Return [X, Y] of the center of cell containing provided text 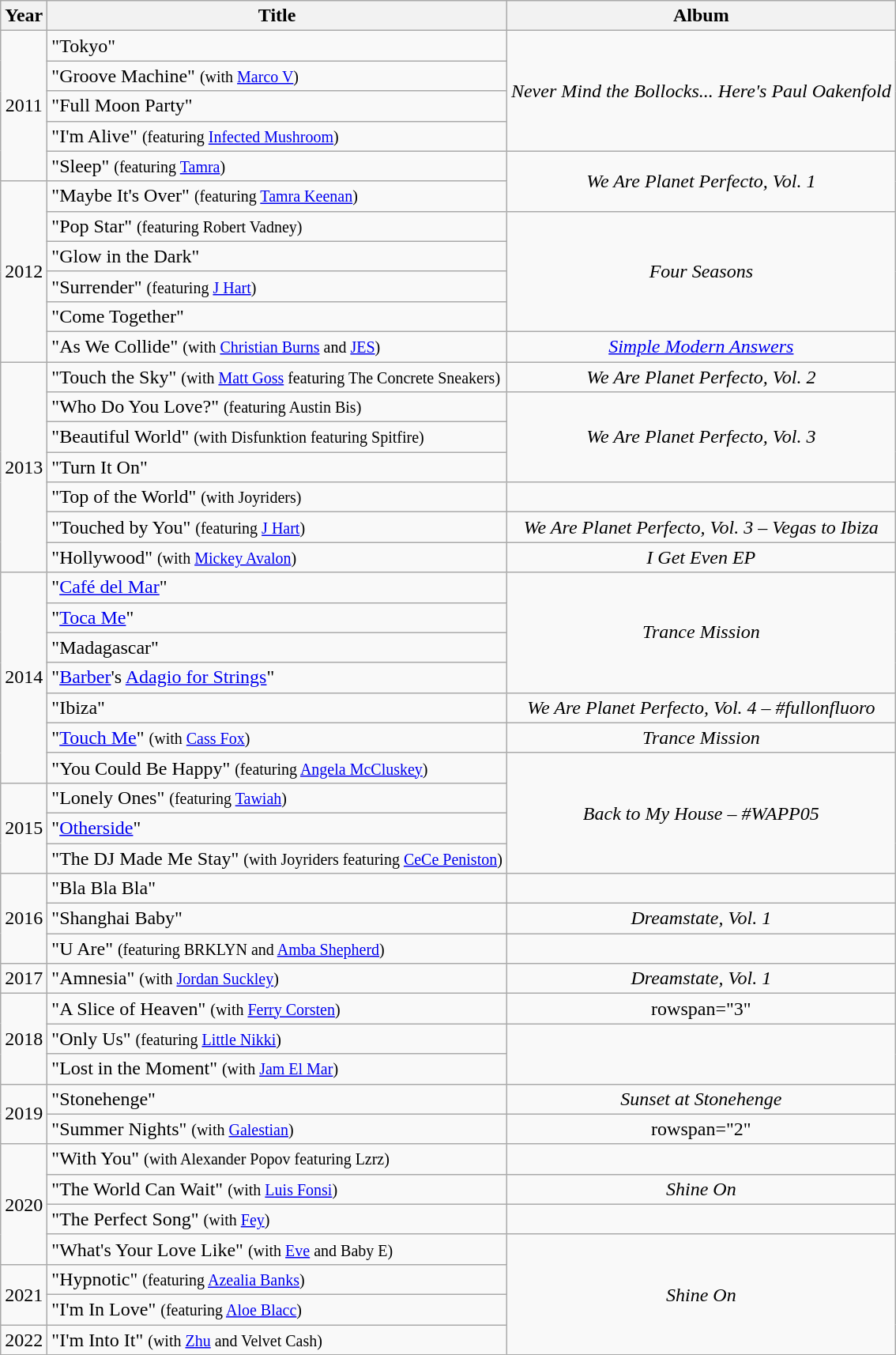
2013 [24, 467]
Simple Modern Answers [701, 346]
2011 [24, 106]
"Amnesia" (with Jordan Suckley) [277, 979]
We Are Planet Perfecto, Vol. 3 [701, 437]
"Stonehenge" [277, 1099]
"Shanghai Baby" [277, 919]
"Come Together" [277, 316]
"Maybe It's Over" (featuring Tamra Keenan) [277, 196]
"Touch Me" (with Cass Fox) [277, 738]
"Ibiza" [277, 708]
2018 [24, 1039]
2019 [24, 1114]
rowspan="2" [701, 1129]
"Only Us" (featuring Little Nikki) [277, 1039]
"Otherside" [277, 828]
Back to My House – #WAPP05 [701, 813]
"The World Can Wait" (with Luis Fonsi) [277, 1189]
2020 [24, 1204]
We Are Planet Perfecto, Vol. 2 [701, 377]
"U Are" (featuring BRKLYN and Amba Shepherd) [277, 949]
"I'm Into It" (with Zhu and Velvet Cash) [277, 1340]
2012 [24, 271]
"Top of the World" (with Joyriders) [277, 497]
"Café del Mar" [277, 587]
"With You" (with Alexander Popov featuring Lzrz) [277, 1159]
"Groove Machine" (with Marco V) [277, 76]
"Toca Me" [277, 617]
Sunset at Stonehenge [701, 1099]
"Touched by You" (featuring J Hart) [277, 527]
"Lost in the Moment" (with Jam El Mar) [277, 1069]
"Who Do You Love?" (featuring Austin Bis) [277, 407]
"Turn It On" [277, 467]
"Pop Star" (featuring Robert Vadney) [277, 226]
"Summer Nights" (with Galestian) [277, 1129]
"Touch the Sky" (with Matt Goss featuring The Concrete Sneakers) [277, 377]
"Beautiful World" (with Disfunktion featuring Spitfire) [277, 437]
Title [277, 16]
"Lonely Ones" (featuring Tawiah) [277, 798]
We Are Planet Perfecto, Vol. 4 – #fullonfluoro [701, 708]
Never Mind the Bollocks... Here's Paul Oakenfold [701, 91]
"The DJ Made Me Stay" (with Joyriders featuring CeCe Peniston) [277, 858]
Album [701, 16]
"Barber's Adagio for Strings" [277, 677]
"Bla Bla Bla" [277, 889]
We Are Planet Perfecto, Vol. 1 [701, 181]
"Hypnotic" (featuring Azealia Banks) [277, 1279]
"Madagascar" [277, 647]
"You Could Be Happy" (featuring Angela McCluskey) [277, 768]
"I'm In Love" (featuring Aloe Blacc) [277, 1309]
2015 [24, 828]
Four Seasons [701, 271]
We Are Planet Perfecto, Vol. 3 – Vegas to Ibiza [701, 527]
"Tokyo" [277, 46]
"Glow in the Dark" [277, 256]
2014 [24, 677]
"What's Your Love Like" (with Eve and Baby E) [277, 1249]
"Hollywood" (with Mickey Avalon) [277, 557]
"A Slice of Heaven" (with Ferry Corsten) [277, 1009]
"Full Moon Party" [277, 106]
2017 [24, 979]
Year [24, 16]
rowspan="3" [701, 1009]
I Get Even EP [701, 557]
"The Perfect Song" (with Fey) [277, 1219]
"Surrender" (featuring J Hart) [277, 286]
"As We Collide" (with Christian Burns and JES) [277, 346]
2022 [24, 1340]
"I'm Alive" (featuring Infected Mushroom) [277, 136]
2016 [24, 919]
"Sleep" (featuring Tamra) [277, 166]
2021 [24, 1294]
